Identify which cell holds the provided text, then report its (x, y) central coordinate. 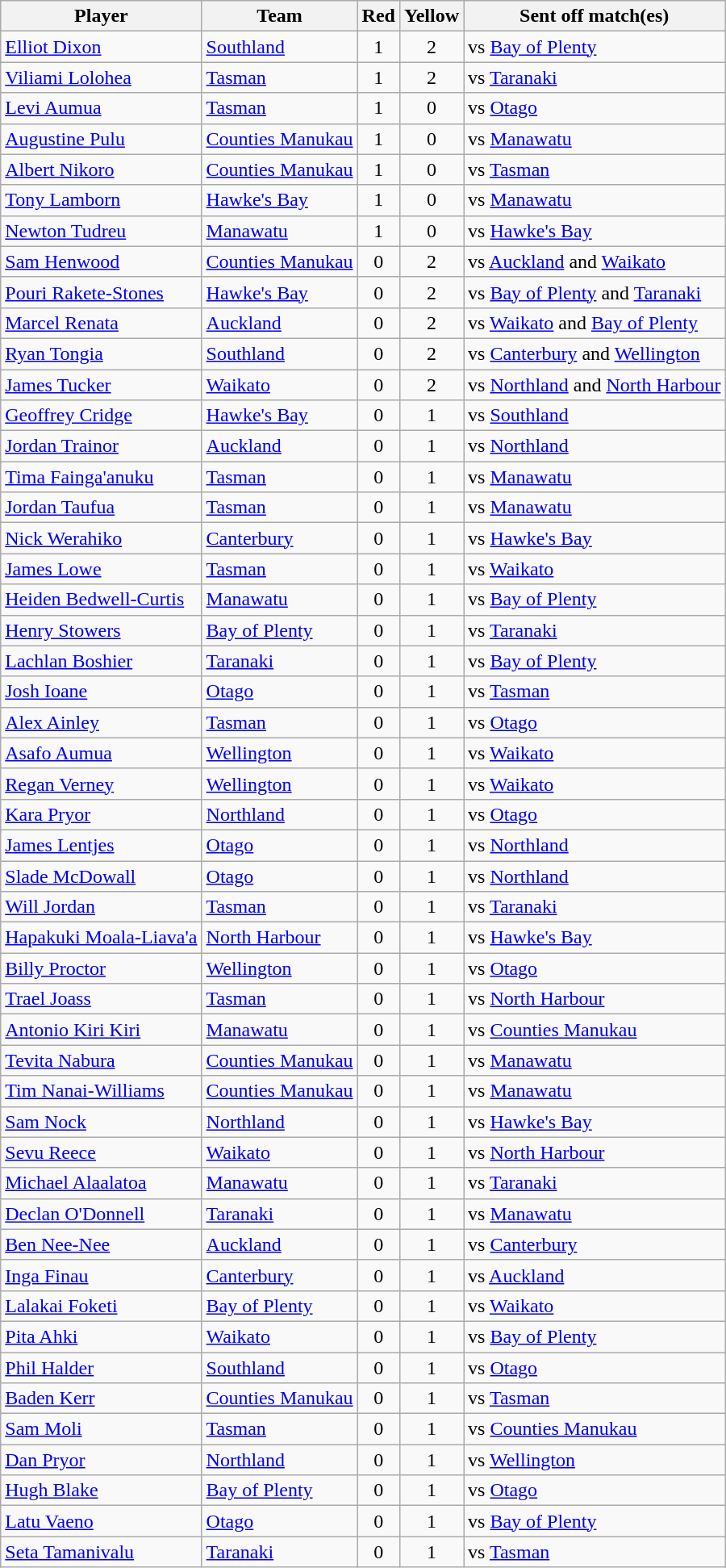
Nick Werahiko (102, 538)
Marcel Renata (102, 323)
Jordan Taufua (102, 508)
vs Northland and North Harbour (595, 385)
Will Jordan (102, 907)
James Lentjes (102, 845)
Albert Nikoro (102, 169)
James Tucker (102, 385)
Jordan Trainor (102, 446)
vs Southland (595, 416)
Ben Nee-Nee (102, 1244)
vs Bay of Plenty and Taranaki (595, 292)
Viliami Lolohea (102, 77)
North Harbour (279, 938)
Baden Kerr (102, 1399)
Inga Finau (102, 1275)
Newton Tudreu (102, 231)
Augustine Pulu (102, 139)
vs Canterbury (595, 1244)
Heiden Bedwell-Curtis (102, 600)
Red (378, 16)
Phil Halder (102, 1368)
vs Waikato and Bay of Plenty (595, 323)
Tony Lamborn (102, 200)
Kara Pryor (102, 814)
Seta Tamanivalu (102, 1552)
vs Auckland and Waikato (595, 261)
Levi Aumua (102, 108)
Latu Vaeno (102, 1521)
Antonio Kiri Kiri (102, 1030)
Slade McDowall (102, 876)
Declan O'Donnell (102, 1214)
Lalakai Foketi (102, 1306)
Sam Moli (102, 1429)
James Lowe (102, 569)
Tim Nanai-Williams (102, 1091)
Henry Stowers (102, 630)
Sam Nock (102, 1122)
Elliot Dixon (102, 47)
vs Canterbury and Wellington (595, 353)
Hugh Blake (102, 1491)
Alex Ainley (102, 722)
Tima Fainga'anuku (102, 477)
Sent off match(es) (595, 16)
Billy Proctor (102, 968)
Pouri Rakete-Stones (102, 292)
Josh Ioane (102, 692)
Regan Verney (102, 784)
Dan Pryor (102, 1460)
Geoffrey Cridge (102, 416)
Asafo Aumua (102, 753)
Sevu Reece (102, 1152)
vs Wellington (595, 1460)
Sam Henwood (102, 261)
Hapakuki Moala-Liava'a (102, 938)
Player (102, 16)
Ryan Tongia (102, 353)
vs Auckland (595, 1275)
Pita Ahki (102, 1336)
Trael Joass (102, 999)
Team (279, 16)
Tevita Nabura (102, 1060)
Lachlan Boshier (102, 661)
Yellow (431, 16)
Michael Alaalatoa (102, 1183)
